Provide the [X, Y] coordinate of the cell's center where the given text is located.  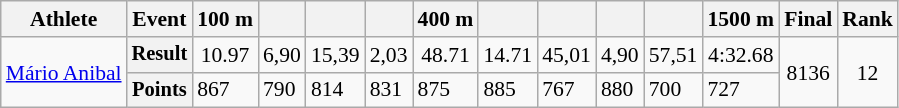
831 [389, 90]
767 [566, 90]
6,90 [282, 55]
45,01 [566, 55]
57,51 [674, 55]
Rank [868, 19]
15,39 [336, 55]
100 m [225, 19]
790 [282, 90]
1500 m [740, 19]
Mário Anibal [64, 72]
8136 [808, 72]
Final [808, 19]
Result [160, 55]
4:32.68 [740, 55]
727 [740, 90]
2,03 [389, 55]
10.97 [225, 55]
875 [446, 90]
12 [868, 72]
814 [336, 90]
48.71 [446, 55]
14.71 [508, 55]
400 m [446, 19]
Event [160, 19]
Points [160, 90]
4,90 [620, 55]
867 [225, 90]
885 [508, 90]
700 [674, 90]
Athlete [64, 19]
880 [620, 90]
